Output the [x, y] coordinate of the center of the cell containing the given text.  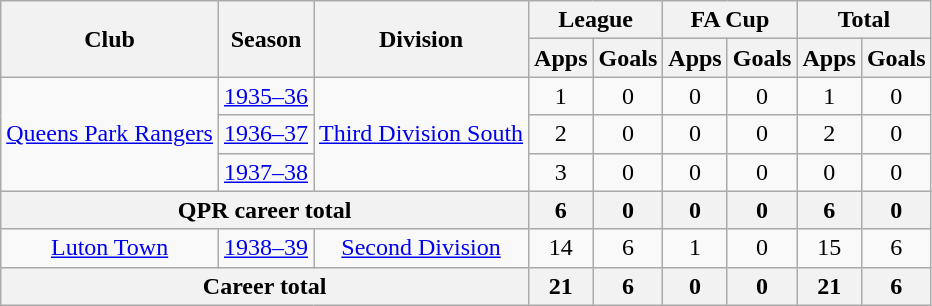
Total [864, 20]
QPR career total [265, 210]
Career total [265, 286]
Division [422, 39]
Season [266, 39]
1935–36 [266, 96]
15 [829, 248]
League [596, 20]
1936–37 [266, 134]
Club [110, 39]
Second Division [422, 248]
14 [561, 248]
3 [561, 172]
1937–38 [266, 172]
Third Division South [422, 134]
FA Cup [730, 20]
1938–39 [266, 248]
Queens Park Rangers [110, 134]
Luton Town [110, 248]
